Search for the cell housing the specified text and yield its (X, Y) center coordinate. 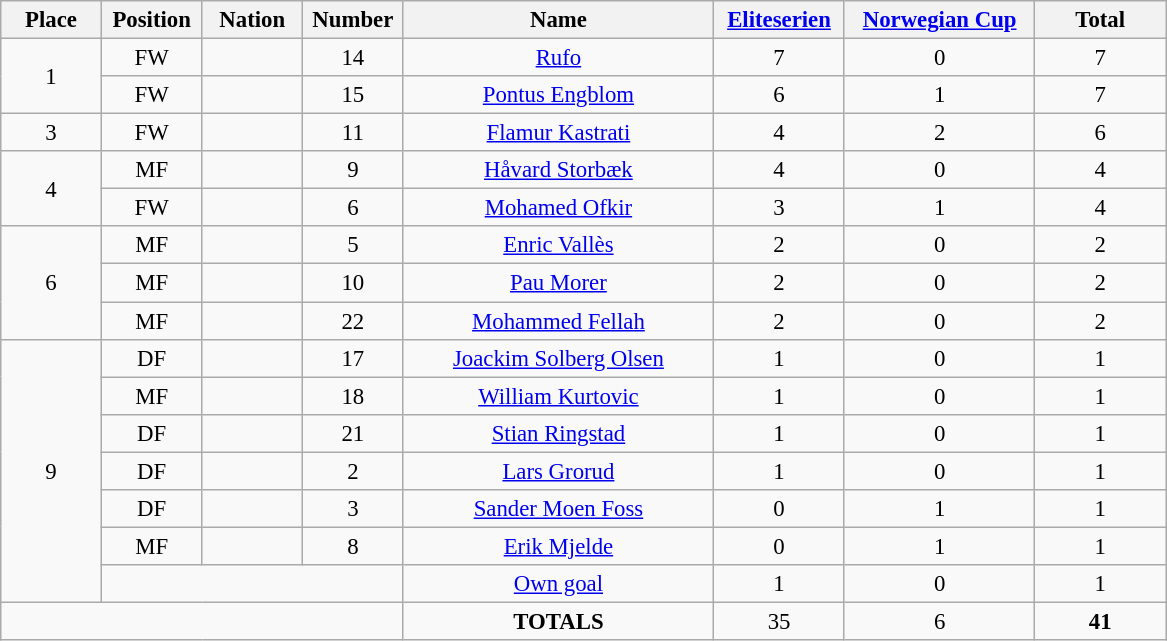
Place (52, 20)
10 (354, 283)
Rufo (558, 58)
Norwegian Cup (940, 20)
22 (354, 321)
Joackim Solberg Olsen (558, 358)
Mohammed Fellah (558, 321)
TOTALS (558, 621)
11 (354, 133)
17 (354, 358)
Enric Vallès (558, 245)
Pau Morer (558, 283)
35 (780, 621)
18 (354, 396)
Eliteserien (780, 20)
8 (354, 546)
Sander Moen Foss (558, 509)
41 (1100, 621)
Name (558, 20)
21 (354, 433)
Position (152, 20)
Stian Ringstad (558, 433)
Håvard Storbæk (558, 170)
Nation (252, 20)
5 (354, 245)
Lars Grorud (558, 471)
Own goal (558, 584)
Flamur Kastrati (558, 133)
Pontus Engblom (558, 95)
Mohamed Ofkir (558, 208)
14 (354, 58)
Total (1100, 20)
William Kurtovic (558, 396)
Number (354, 20)
15 (354, 95)
Erik Mjelde (558, 546)
